Provide the [x, y] coordinate of the cell's center where the given text is located.  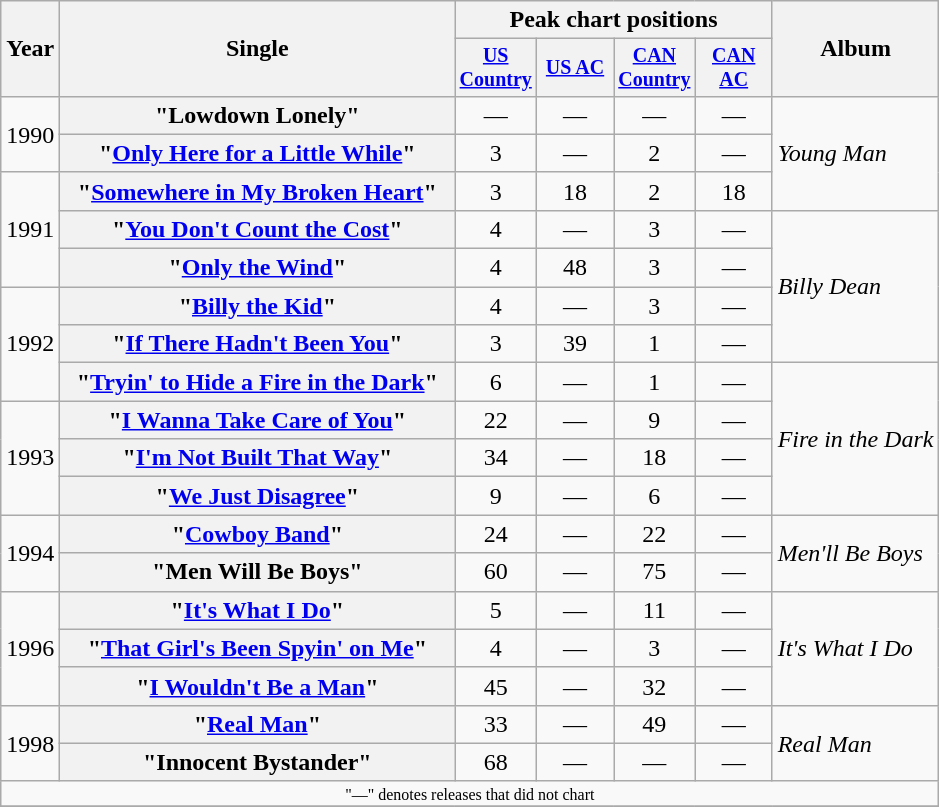
"Lowdown Lonely" [258, 115]
Real Man [856, 743]
33 [496, 724]
Men'll Be Boys [856, 553]
"Tryin' to Hide a Fire in the Dark" [258, 382]
60 [496, 572]
"Cowboy Band" [258, 534]
US AC [576, 68]
"Only Here for a Little While" [258, 153]
CAN AC [734, 68]
"Billy the Kid" [258, 306]
45 [496, 686]
"You Don't Count the Cost" [258, 229]
32 [655, 686]
75 [655, 572]
"I'm Not Built That Way" [258, 458]
34 [496, 458]
Year [30, 49]
24 [496, 534]
1996 [30, 648]
Peak chart positions [614, 20]
1991 [30, 229]
"I Wouldn't Be a Man" [258, 686]
US Country [496, 68]
"It's What I Do" [258, 610]
"Innocent Bystander" [258, 762]
It's What I Do [856, 648]
CAN Country [655, 68]
1993 [30, 458]
Young Man [856, 153]
39 [576, 344]
Fire in the Dark [856, 439]
"Real Man" [258, 724]
5 [496, 610]
11 [655, 610]
"—" denotes releases that did not chart [470, 793]
1998 [30, 743]
Album [856, 49]
Single [258, 49]
1992 [30, 344]
"Somewhere in My Broken Heart" [258, 191]
"Only the Wind" [258, 268]
"If There Hadn't Been You" [258, 344]
48 [576, 268]
"That Girl's Been Spyin' on Me" [258, 648]
1990 [30, 134]
68 [496, 762]
"Men Will Be Boys" [258, 572]
49 [655, 724]
Billy Dean [856, 286]
1994 [30, 553]
"We Just Disagree" [258, 496]
"I Wanna Take Care of You" [258, 420]
